Extract the (x, y) coordinate from the center of the cell holding the provided text.  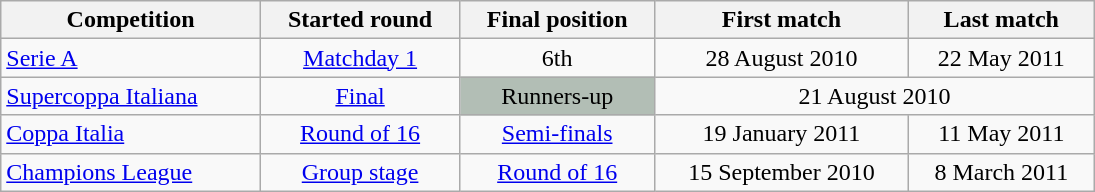
Last match (1001, 20)
Matchday 1 (360, 58)
22 May 2011 (1001, 58)
Champions League (131, 172)
8 March 2011 (1001, 172)
Coppa Italia (131, 134)
11 May 2011 (1001, 134)
Runners-up (558, 96)
21 August 2010 (875, 96)
Final (360, 96)
Competition (131, 20)
Semi-finals (558, 134)
Group stage (360, 172)
Final position (558, 20)
First match (782, 20)
28 August 2010 (782, 58)
15 September 2010 (782, 172)
Supercoppa Italiana (131, 96)
Started round (360, 20)
19 January 2011 (782, 134)
Serie A (131, 58)
6th (558, 58)
